Return the [x, y] coordinate for the center point of the cell that contains the specified text.  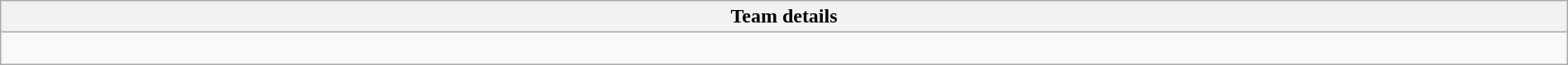
Team details [784, 17]
